Capture the cell that displays the provided text and extract its [X, Y] central coordinate. 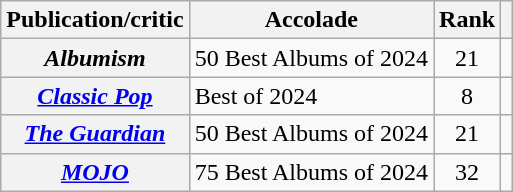
32 [468, 172]
The Guardian [95, 134]
Rank [468, 20]
Best of 2024 [311, 96]
Accolade [311, 20]
MOJO [95, 172]
75 Best Albums of 2024 [311, 172]
Publication/critic [95, 20]
Classic Pop [95, 96]
8 [468, 96]
Albumism [95, 58]
